Determine the (X, Y) coordinate at the center of the cell enclosing the given text.  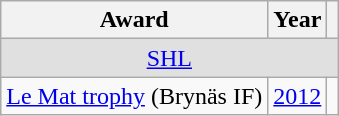
Le Mat trophy (Brynäs IF) (134, 96)
Award (134, 20)
Year (298, 20)
2012 (298, 96)
SHL (170, 58)
